Output the (X, Y) coordinate of the center of the cell containing the given text.  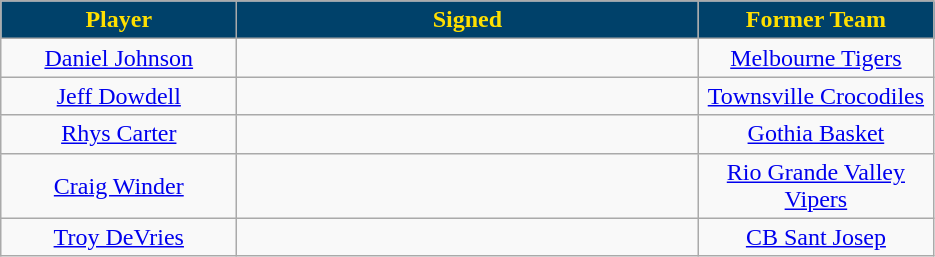
Melbourne Tigers (816, 58)
Troy DeVries (119, 237)
CB Sant Josep (816, 237)
Daniel Johnson (119, 58)
Gothia Basket (816, 134)
Rio Grande Valley Vipers (816, 186)
Former Team (816, 20)
Townsville Crocodiles (816, 96)
Signed (468, 20)
Jeff Dowdell (119, 96)
Rhys Carter (119, 134)
Player (119, 20)
Craig Winder (119, 186)
